From the cell containing the given text, extract its center point as [X, Y] coordinate. 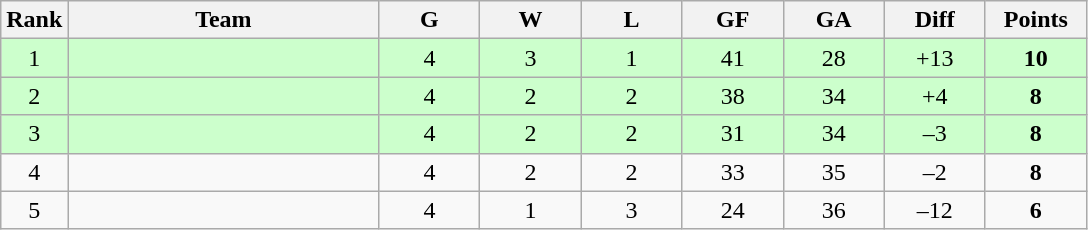
G [430, 20]
Rank [34, 20]
L [632, 20]
GA [834, 20]
–12 [934, 210]
24 [732, 210]
–2 [934, 172]
Team [224, 20]
28 [834, 58]
38 [732, 96]
+13 [934, 58]
41 [732, 58]
GF [732, 20]
5 [34, 210]
W [530, 20]
10 [1036, 58]
36 [834, 210]
31 [732, 134]
–3 [934, 134]
Diff [934, 20]
6 [1036, 210]
33 [732, 172]
Points [1036, 20]
+4 [934, 96]
35 [834, 172]
